Return [X, Y] of the center of cell containing provided text 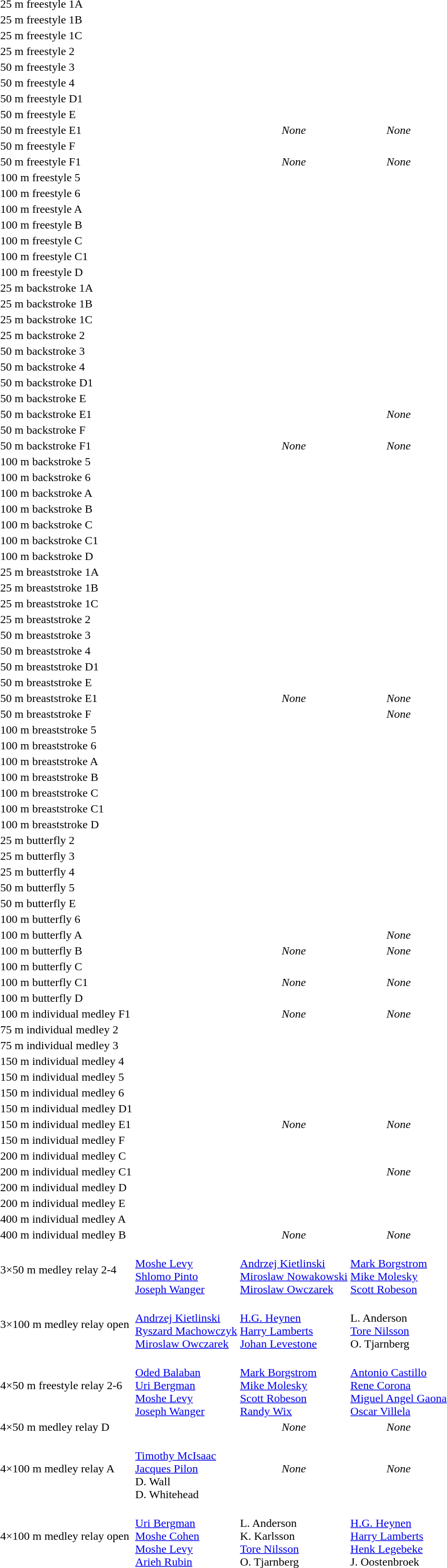
Moshe Levy Shlomo Pinto Joseph Wanger [186, 1270]
Andrzej Kietlinski Miroslaw Nowakowski Miroslaw Owczarek [294, 1270]
H.G. Heynen Harry Lamberts Johan Levestone [294, 1325]
Timothy McIsaac Jacques Pilon D. Wall D. Whitehead [186, 1469]
Oded Balaban Uri Bergman Moshe Levy Joseph Wanger [186, 1385]
Mark Borgstrom Mike Molesky Scott Robeson Randy Wix [294, 1385]
Andrzej Kietlinski Ryszard Machowczyk Miroslaw Owczarek [186, 1325]
